Return the (x, y) coordinate for the center point of the cell that contains the specified text.  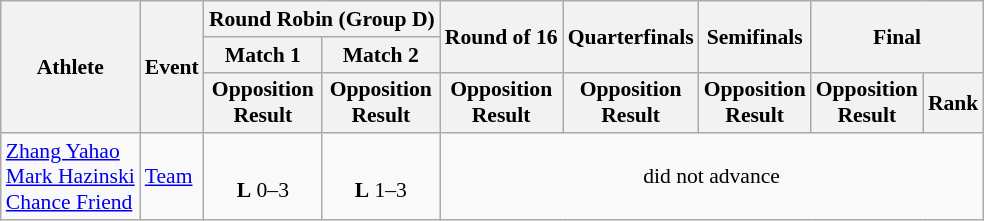
Round Robin (Group D) (322, 19)
Event (172, 67)
Rank (954, 102)
L 1–3 (381, 178)
Team (172, 178)
Match 2 (381, 55)
Semifinals (755, 36)
did not advance (712, 178)
Round of 16 (502, 36)
Zhang YahaoMark HazinskiChance Friend (70, 178)
L 0–3 (263, 178)
Athlete (70, 67)
Final (898, 36)
Quarterfinals (631, 36)
Match 1 (263, 55)
